Extract the [X, Y] coordinate from the center of the cell holding the provided text.  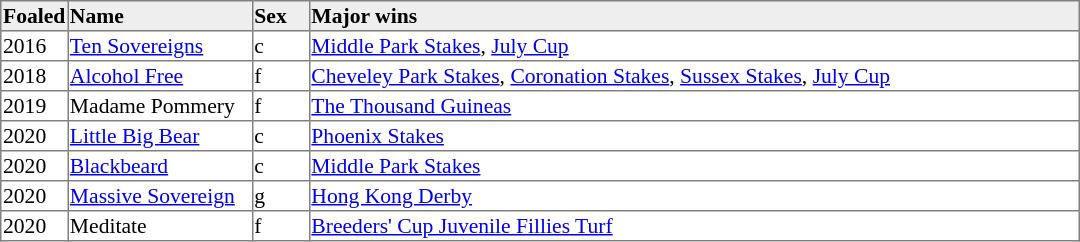
Breeders' Cup Juvenile Fillies Turf [694, 226]
Hong Kong Derby [694, 196]
Meditate [160, 226]
Ten Sovereigns [160, 46]
Middle Park Stakes [694, 166]
2016 [34, 46]
Little Big Bear [160, 136]
Blackbeard [160, 166]
Name [160, 16]
Phoenix Stakes [694, 136]
g [280, 196]
Foaled [34, 16]
Madame Pommery [160, 106]
2018 [34, 76]
Cheveley Park Stakes, Coronation Stakes, Sussex Stakes, July Cup [694, 76]
2019 [34, 106]
The Thousand Guineas [694, 106]
Massive Sovereign [160, 196]
Alcohol Free [160, 76]
Sex [280, 16]
Major wins [694, 16]
Middle Park Stakes, July Cup [694, 46]
